Search for the cell housing the specified text and yield its [x, y] center coordinate. 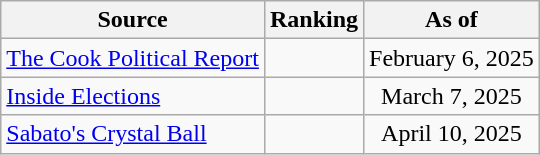
Source [133, 20]
March 7, 2025 [452, 96]
February 6, 2025 [452, 58]
As of [452, 20]
The Cook Political Report [133, 58]
Ranking [314, 20]
Sabato's Crystal Ball [133, 134]
April 10, 2025 [452, 134]
Inside Elections [133, 96]
